Return the [X, Y] coordinate for the center point of the cell that contains the specified text.  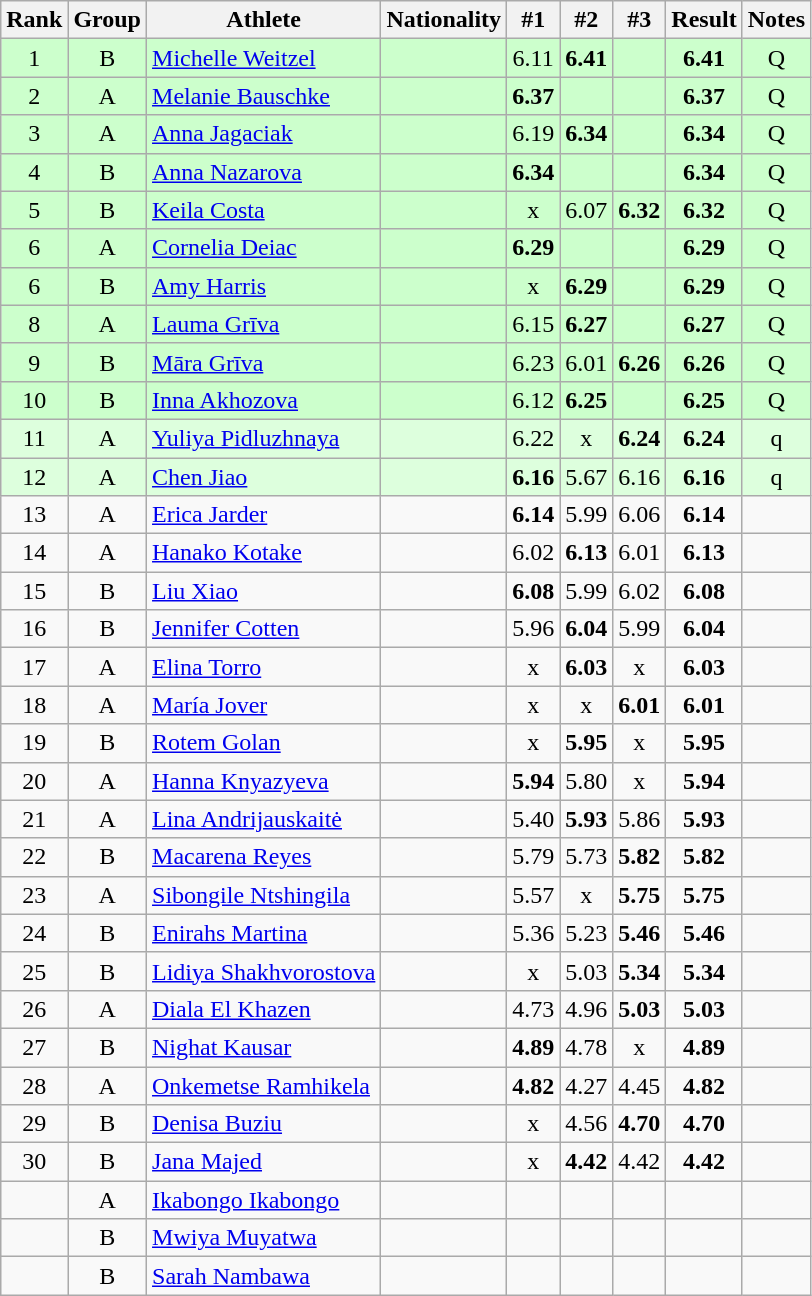
6.23 [534, 362]
5 [34, 210]
6.07 [586, 210]
5.73 [586, 857]
25 [34, 971]
Anna Nazarova [264, 172]
Māra Grīva [264, 362]
5.96 [534, 629]
Michelle Weitzel [264, 58]
6.12 [534, 400]
Onkemetse Ramhikela [264, 1085]
20 [34, 781]
9 [34, 362]
6.06 [640, 515]
4.78 [586, 1047]
Diala El Khazen [264, 1009]
Inna Akhozova [264, 400]
#3 [640, 20]
María Jover [264, 705]
15 [34, 591]
Sibongile Ntshingila [264, 895]
6.15 [534, 324]
5.57 [534, 895]
30 [34, 1162]
3 [34, 134]
Denisa Buziu [264, 1124]
#1 [534, 20]
Ikabongo Ikabongo [264, 1200]
#2 [586, 20]
4.45 [640, 1085]
4.27 [586, 1085]
5.40 [534, 819]
4.73 [534, 1009]
5.36 [534, 933]
24 [34, 933]
Notes [776, 20]
Keila Costa [264, 210]
Jana Majed [264, 1162]
Jennifer Cotten [264, 629]
17 [34, 667]
2 [34, 96]
4.56 [586, 1124]
Lina Andrijauskaitė [264, 819]
Macarena Reyes [264, 857]
4 [34, 172]
Chen Jiao [264, 477]
27 [34, 1047]
Hanna Knyazyeva [264, 781]
28 [34, 1085]
Rotem Golan [264, 743]
5.86 [640, 819]
Nighat Kausar [264, 1047]
Result [704, 20]
Nationality [444, 20]
16 [34, 629]
Yuliya Pidluzhnaya [264, 438]
1 [34, 58]
Mwiya Muyatwa [264, 1238]
Lauma Grīva [264, 324]
5.80 [586, 781]
Anna Jagaciak [264, 134]
Amy Harris [264, 286]
5.67 [586, 477]
8 [34, 324]
Cornelia Deiac [264, 248]
21 [34, 819]
22 [34, 857]
Elina Torro [264, 667]
Erica Jarder [264, 515]
19 [34, 743]
4.96 [586, 1009]
11 [34, 438]
Sarah Nambawa [264, 1276]
5.79 [534, 857]
6.11 [534, 58]
5.23 [586, 933]
10 [34, 400]
14 [34, 553]
Athlete [264, 20]
6.19 [534, 134]
Lidiya Shakhvorostova [264, 971]
18 [34, 705]
13 [34, 515]
Hanako Kotake [264, 553]
Rank [34, 20]
6.22 [534, 438]
Group [108, 20]
29 [34, 1124]
Liu Xiao [264, 591]
12 [34, 477]
23 [34, 895]
Melanie Bauschke [264, 96]
Enirahs Martina [264, 933]
26 [34, 1009]
